Identify which cell holds the provided text, then report its (x, y) central coordinate. 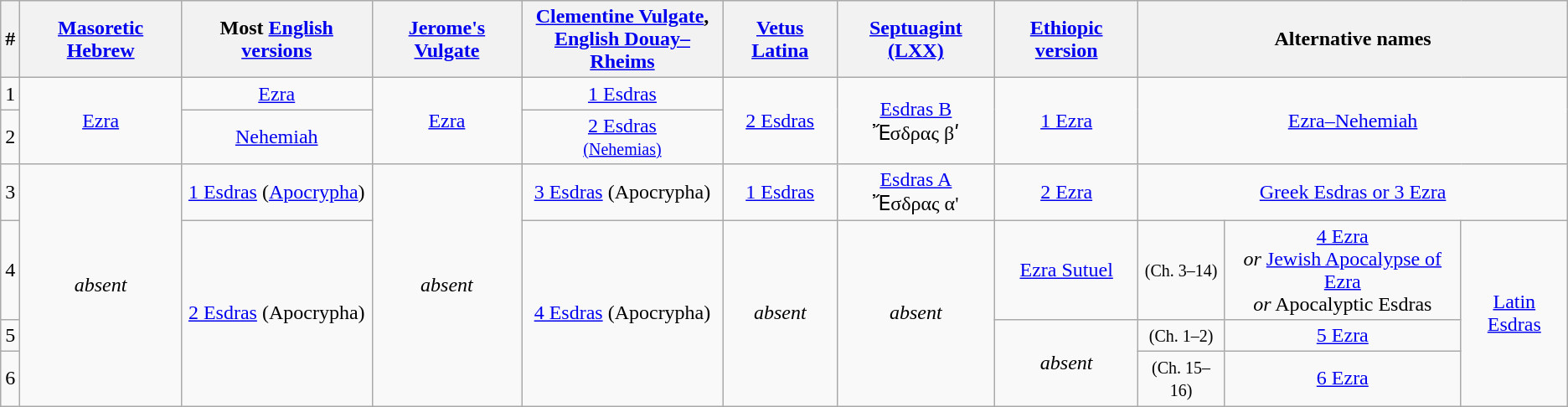
Most English versions (276, 39)
4 Ezraor Jewish Apocalypse of Ezraor Apocalyptic Esdras (1342, 270)
# (10, 39)
Nehemiah (276, 137)
2 Esdras (Apocrypha) (276, 312)
3 (10, 193)
6 Ezra (1342, 379)
2 (10, 137)
Ezra Sutuel (1065, 270)
Ezra–Nehemiah (1353, 121)
Alternative names (1353, 39)
2 Esdras(Nehemias) (622, 137)
(Ch. 3–14) (1181, 270)
Ethiopic version (1065, 39)
4 (10, 270)
2 Ezra (1065, 193)
Jerome's Vulgate (447, 39)
4 Esdras (Apocrypha) (622, 312)
Masoretic Hebrew (101, 39)
Esdras BἜσδρας βʹ (916, 121)
Greek Esdras or 3 Ezra (1353, 193)
Septuagint (LXX) (916, 39)
Esdras AἜσδρας α' (916, 193)
(Ch. 1–2) (1181, 336)
5 Ezra (1342, 336)
2 Esdras (780, 121)
1 Ezra (1065, 121)
5 (10, 336)
1 (10, 94)
3 Esdras (Apocrypha) (622, 193)
6 (10, 379)
Clementine Vulgate,English Douay–Rheims (622, 39)
Latin Esdras (1514, 312)
(Ch. 15–16) (1181, 379)
1 Esdras (Apocrypha) (276, 193)
Vetus Latina (780, 39)
